Find where the given text appears and provide that cell's center as [X, Y] coordinate. 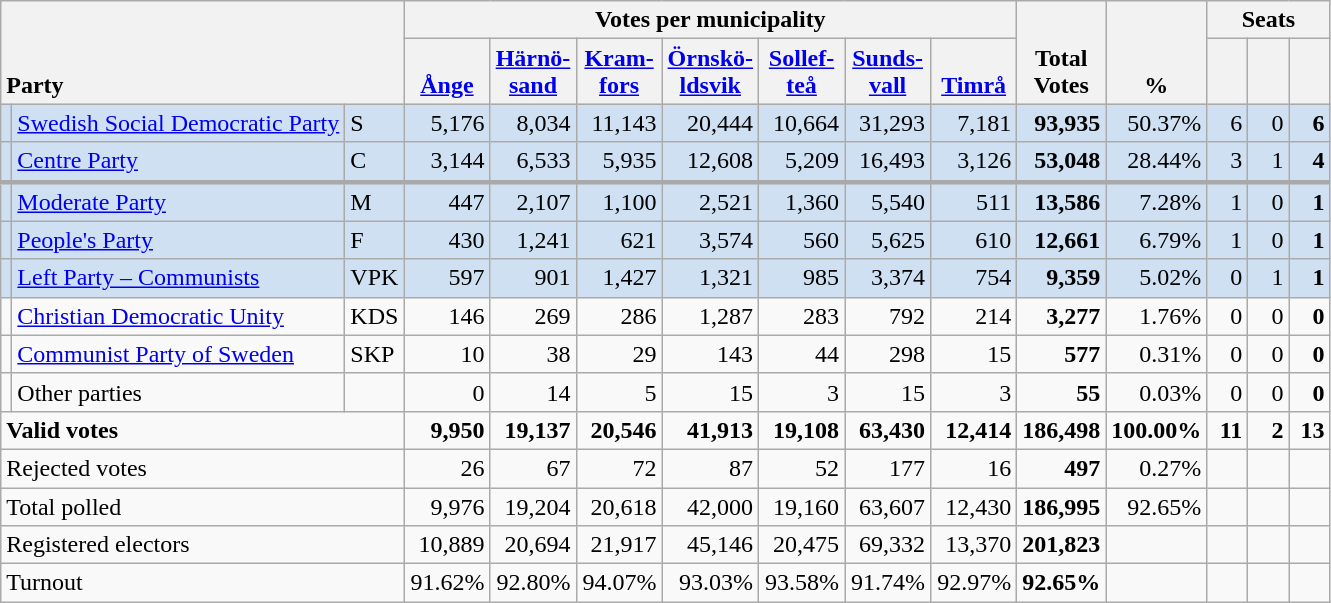
3,574 [710, 240]
10,889 [447, 545]
12,430 [974, 507]
72 [619, 468]
12,414 [974, 430]
% [1156, 52]
Party [202, 52]
985 [802, 278]
63,430 [888, 430]
0.31% [1156, 354]
901 [533, 278]
92.80% [533, 583]
7,181 [974, 123]
5 [619, 392]
9,950 [447, 430]
177 [888, 468]
5,540 [888, 202]
2 [1268, 430]
1,427 [619, 278]
50.37% [1156, 123]
Sollef- teå [802, 72]
1,100 [619, 202]
93,935 [1062, 123]
Moderate Party [178, 202]
26 [447, 468]
C [374, 162]
Rejected votes [202, 468]
31,293 [888, 123]
People's Party [178, 240]
Total polled [202, 507]
10,664 [802, 123]
92.97% [974, 583]
53,048 [1062, 162]
19,204 [533, 507]
6.79% [1156, 240]
KDS [374, 316]
610 [974, 240]
M [374, 202]
Registered electors [202, 545]
430 [447, 240]
3,374 [888, 278]
186,995 [1062, 507]
F [374, 240]
11 [1228, 430]
93.58% [802, 583]
Other parties [178, 392]
Votes per municipality [710, 20]
13 [1310, 430]
13,586 [1062, 202]
214 [974, 316]
Valid votes [202, 430]
1,287 [710, 316]
754 [974, 278]
6,533 [533, 162]
19,137 [533, 430]
201,823 [1062, 545]
94.07% [619, 583]
1.76% [1156, 316]
283 [802, 316]
2,521 [710, 202]
10 [447, 354]
Turnout [202, 583]
42,000 [710, 507]
7.28% [1156, 202]
16 [974, 468]
511 [974, 202]
4 [1310, 162]
3,277 [1062, 316]
100.00% [1156, 430]
14 [533, 392]
792 [888, 316]
21,917 [619, 545]
143 [710, 354]
1,321 [710, 278]
28.44% [1156, 162]
Timrå [974, 72]
20,546 [619, 430]
5,209 [802, 162]
497 [1062, 468]
13,370 [974, 545]
19,160 [802, 507]
447 [447, 202]
Sunds- vall [888, 72]
19,108 [802, 430]
146 [447, 316]
45,146 [710, 545]
3,144 [447, 162]
5,935 [619, 162]
29 [619, 354]
560 [802, 240]
Centre Party [178, 162]
3,126 [974, 162]
12,661 [1062, 240]
69,332 [888, 545]
55 [1062, 392]
41,913 [710, 430]
Swedish Social Democratic Party [178, 123]
67 [533, 468]
Christian Democratic Unity [178, 316]
0.03% [1156, 392]
52 [802, 468]
11,143 [619, 123]
Härnö- sand [533, 72]
9,359 [1062, 278]
Communist Party of Sweden [178, 354]
20,694 [533, 545]
5,625 [888, 240]
621 [619, 240]
Ånge [447, 72]
16,493 [888, 162]
93.03% [710, 583]
91.62% [447, 583]
91.74% [888, 583]
VPK [374, 278]
597 [447, 278]
2,107 [533, 202]
5,176 [447, 123]
20,444 [710, 123]
9,976 [447, 507]
87 [710, 468]
1,360 [802, 202]
SKP [374, 354]
38 [533, 354]
44 [802, 354]
8,034 [533, 123]
186,498 [1062, 430]
Örnskö- ldsvik [710, 72]
577 [1062, 354]
1,241 [533, 240]
0.27% [1156, 468]
286 [619, 316]
Total Votes [1062, 52]
Left Party – Communists [178, 278]
12,608 [710, 162]
5.02% [1156, 278]
20,618 [619, 507]
Seats [1268, 20]
269 [533, 316]
Kram- fors [619, 72]
S [374, 123]
20,475 [802, 545]
298 [888, 354]
63,607 [888, 507]
